Return the (x, y) coordinate for the center point of the cell that contains the specified text.  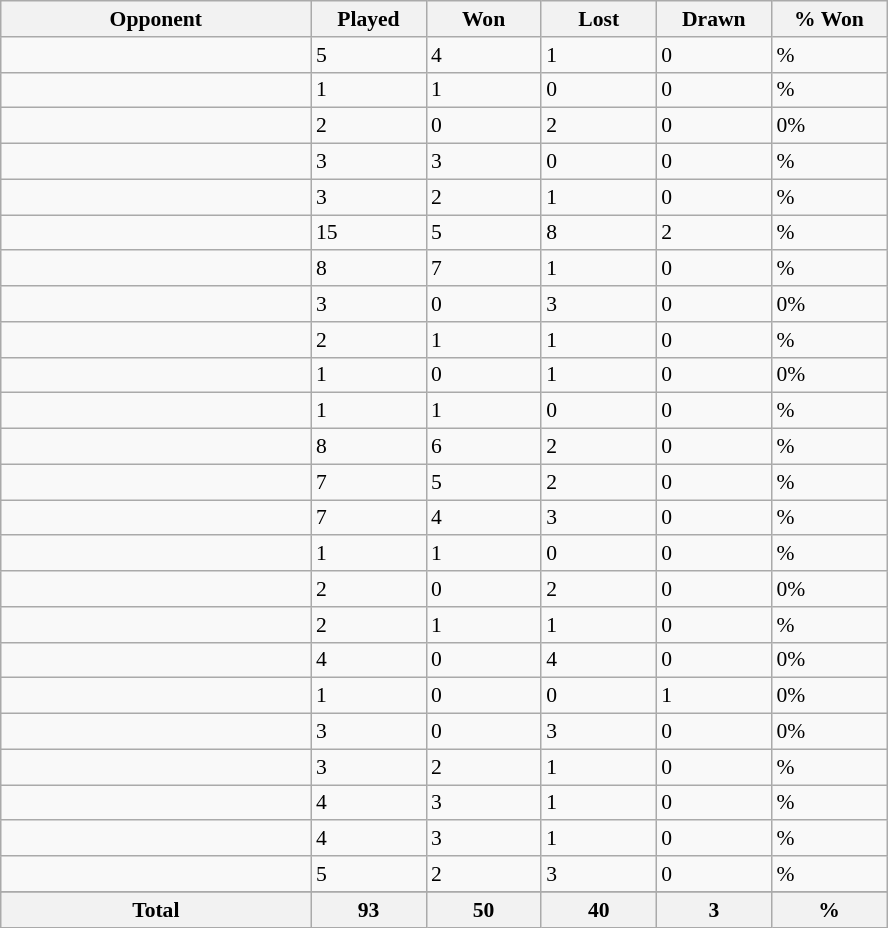
40 (598, 910)
6 (484, 447)
50 (484, 910)
Played (368, 19)
% Won (828, 19)
Lost (598, 19)
Total (156, 910)
93 (368, 910)
15 (368, 233)
Drawn (714, 19)
Won (484, 19)
Opponent (156, 19)
